Find where the given text appears and provide that cell's center as (x, y) coordinate. 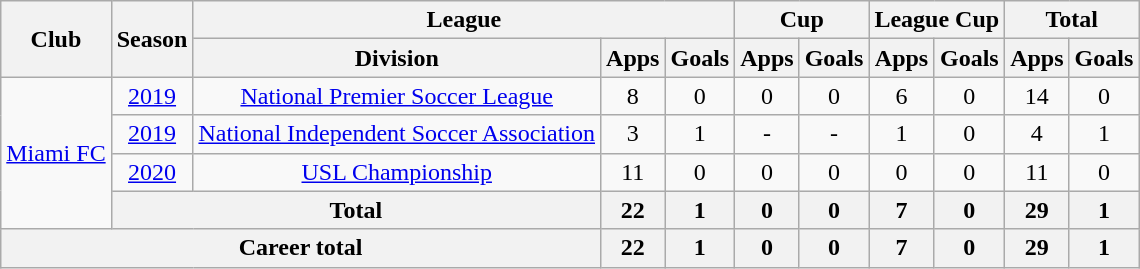
3 (633, 134)
Cup (802, 20)
USL Championship (397, 172)
Miami FC (56, 153)
4 (1037, 134)
League Cup (937, 20)
National Independent Soccer Association (397, 134)
Club (56, 39)
6 (902, 96)
Career total (301, 248)
2020 (152, 172)
League (464, 20)
8 (633, 96)
National Premier Soccer League (397, 96)
14 (1037, 96)
Division (397, 58)
Season (152, 39)
